Scan for the cell matching the given text and deliver its [X, Y] coordinate at center. 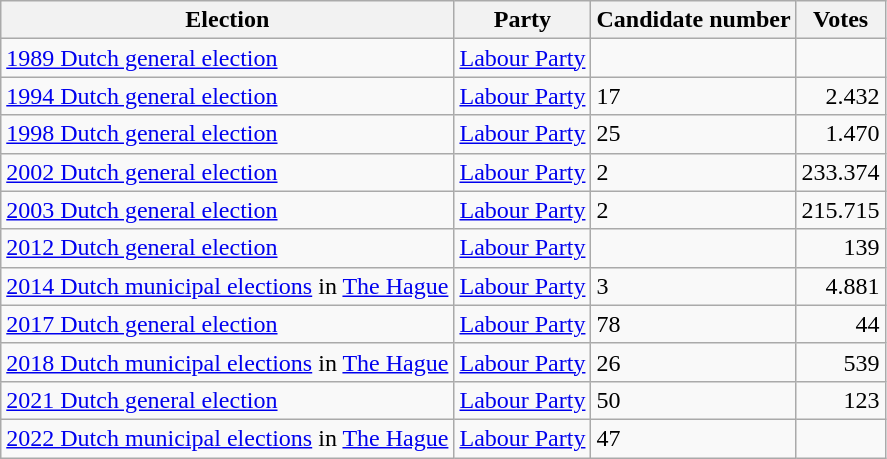
47 [694, 438]
2003 Dutch general election [228, 210]
Election [228, 20]
1994 Dutch general election [228, 96]
123 [840, 400]
50 [694, 400]
2017 Dutch general election [228, 324]
2022 Dutch municipal elections in The Hague [228, 438]
1989 Dutch general election [228, 58]
78 [694, 324]
25 [694, 134]
215.715 [840, 210]
Candidate number [694, 20]
2018 Dutch municipal elections in The Hague [228, 362]
Party [522, 20]
2014 Dutch municipal elections in The Hague [228, 286]
233.374 [840, 172]
139 [840, 248]
44 [840, 324]
3 [694, 286]
1.470 [840, 134]
2012 Dutch general election [228, 248]
4.881 [840, 286]
26 [694, 362]
17 [694, 96]
2021 Dutch general election [228, 400]
Votes [840, 20]
539 [840, 362]
2.432 [840, 96]
1998 Dutch general election [228, 134]
2002 Dutch general election [228, 172]
